Scan for the cell matching the given text and deliver its (X, Y) coordinate at center. 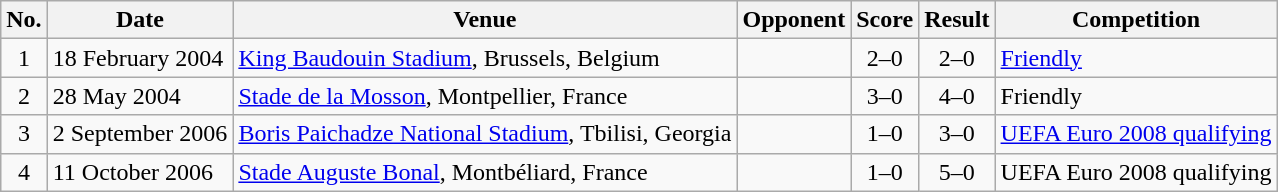
Result (957, 20)
28 May 2004 (140, 96)
King Baudouin Stadium, Brussels, Belgium (485, 58)
Score (885, 20)
Date (140, 20)
Venue (485, 20)
Stade Auguste Bonal, Montbéliard, France (485, 172)
Boris Paichadze National Stadium, Tbilisi, Georgia (485, 134)
Opponent (794, 20)
1 (24, 58)
4–0 (957, 96)
5–0 (957, 172)
2 (24, 96)
3 (24, 134)
2 September 2006 (140, 134)
18 February 2004 (140, 58)
4 (24, 172)
Stade de la Mosson, Montpellier, France (485, 96)
11 October 2006 (140, 172)
Competition (1136, 20)
No. (24, 20)
